Determine the (X, Y) coordinate at the center of the cell enclosing the given text.  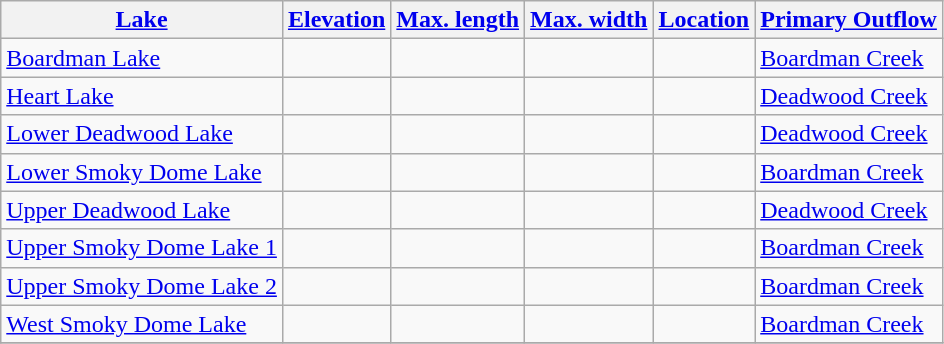
Max. length (458, 20)
Lower Smoky Dome Lake (142, 172)
Upper Smoky Dome Lake 1 (142, 248)
Upper Smoky Dome Lake 2 (142, 286)
Boardman Lake (142, 58)
Primary Outflow (849, 20)
Upper Deadwood Lake (142, 210)
West Smoky Dome Lake (142, 324)
Elevation (336, 20)
Heart Lake (142, 96)
Max. width (589, 20)
Lower Deadwood Lake (142, 134)
Lake (142, 20)
Location (704, 20)
